For the text-containing cell, return its midpoint in [x, y] coordinate format. 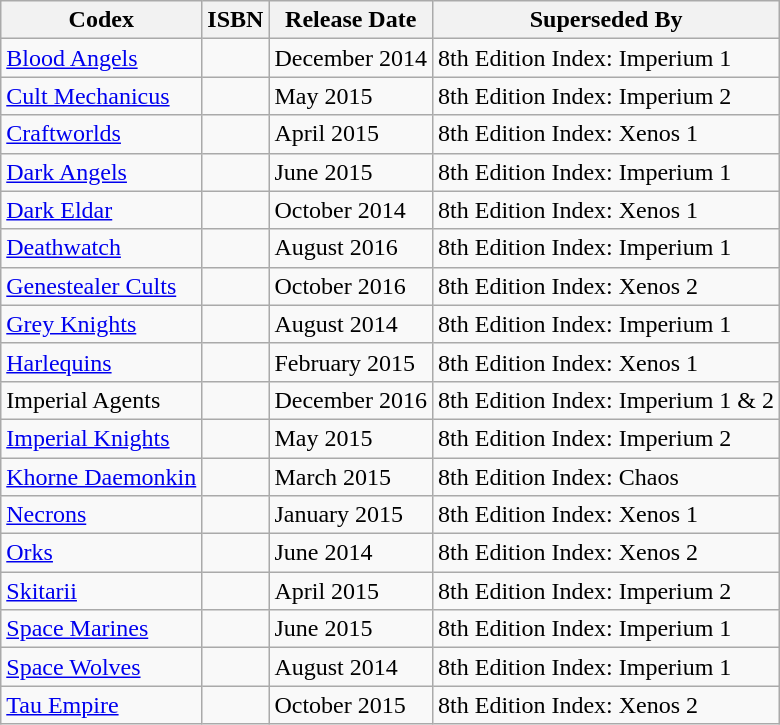
Orks [102, 553]
October 2015 [351, 705]
Space Wolves [102, 667]
October 2016 [351, 286]
Skitarii [102, 591]
8th Edition Index: Imperium 1 & 2 [606, 400]
Deathwatch [102, 248]
Release Date [351, 20]
ISBN [236, 20]
December 2014 [351, 58]
Imperial Agents [102, 400]
Dark Eldar [102, 210]
Codex [102, 20]
8th Edition Index: Chaos [606, 477]
Superseded By [606, 20]
January 2015 [351, 515]
October 2014 [351, 210]
Craftworlds [102, 134]
Space Marines [102, 629]
June 2014 [351, 553]
Khorne Daemonkin [102, 477]
Harlequins [102, 362]
August 2016 [351, 248]
Dark Angels [102, 172]
February 2015 [351, 362]
Imperial Knights [102, 438]
December 2016 [351, 400]
Genestealer Cults [102, 286]
Necrons [102, 515]
Tau Empire [102, 705]
Cult Mechanicus [102, 96]
March 2015 [351, 477]
Blood Angels [102, 58]
Grey Knights [102, 324]
